Find where the given text appears and provide that cell's center as [x, y] coordinate. 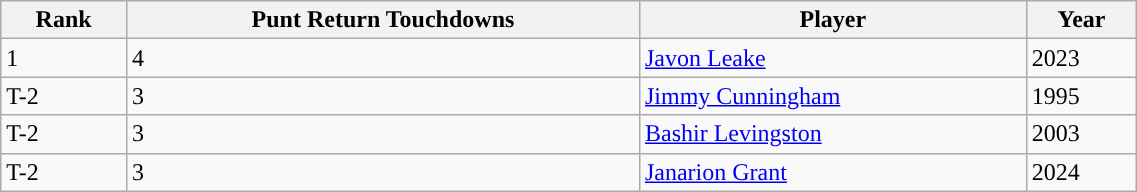
2023 [1082, 58]
Janarion Grant [832, 172]
Javon Leake [832, 58]
Jimmy Cunningham [832, 96]
1 [64, 58]
Rank [64, 20]
2024 [1082, 172]
Player [832, 20]
4 [382, 58]
Bashir Levingston [832, 134]
Punt Return Touchdowns [382, 20]
2003 [1082, 134]
1995 [1082, 96]
Year [1082, 20]
